Provide the (X, Y) coordinate of the cell's center where the given text is located.  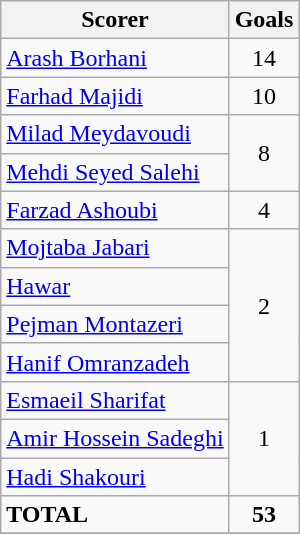
Farzad Ashoubi (115, 210)
53 (264, 515)
8 (264, 153)
Arash Borhani (115, 58)
TOTAL (115, 515)
Amir Hossein Sadeghi (115, 438)
Milad Meydavoudi (115, 134)
Hawar (115, 286)
Farhad Majidi (115, 96)
Goals (264, 20)
10 (264, 96)
Hadi Shakouri (115, 477)
1 (264, 438)
2 (264, 305)
4 (264, 210)
Esmaeil Sharifat (115, 400)
Scorer (115, 20)
14 (264, 58)
Mojtaba Jabari (115, 248)
Mehdi Seyed Salehi (115, 172)
Pejman Montazeri (115, 324)
Hanif Omranzadeh (115, 362)
